Search for the cell housing the specified text and yield its [x, y] center coordinate. 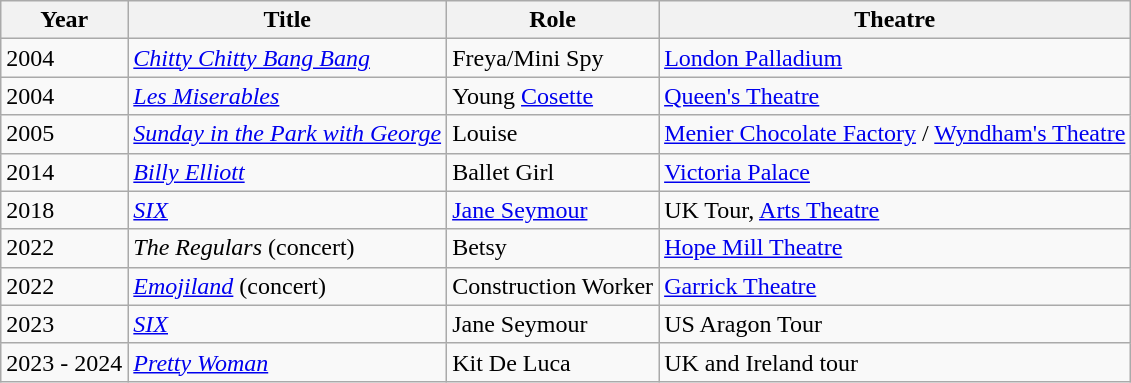
Menier Chocolate Factory / Wyndham's Theatre [895, 134]
2018 [64, 210]
US Aragon Tour [895, 324]
2023 - 2024 [64, 362]
UK and Ireland tour [895, 362]
Year [64, 20]
Chitty Chitty Bang Bang [288, 58]
Freya/Mini Spy [553, 58]
Victoria Palace [895, 172]
Role [553, 20]
Queen's Theatre [895, 96]
Title [288, 20]
Young Cosette [553, 96]
Billy Elliott [288, 172]
2005 [64, 134]
Garrick Theatre [895, 286]
Kit De Luca [553, 362]
Construction Worker [553, 286]
UK Tour, Arts Theatre [895, 210]
Les Miserables [288, 96]
Hope Mill Theatre [895, 248]
The Regulars (concert) [288, 248]
Pretty Woman [288, 362]
Ballet Girl [553, 172]
Betsy [553, 248]
Sunday in the Park with George [288, 134]
2023 [64, 324]
Louise [553, 134]
Theatre [895, 20]
Emojiland (concert) [288, 286]
London Palladium [895, 58]
2014 [64, 172]
